From the cell containing the given text, extract its center point as (X, Y) coordinate. 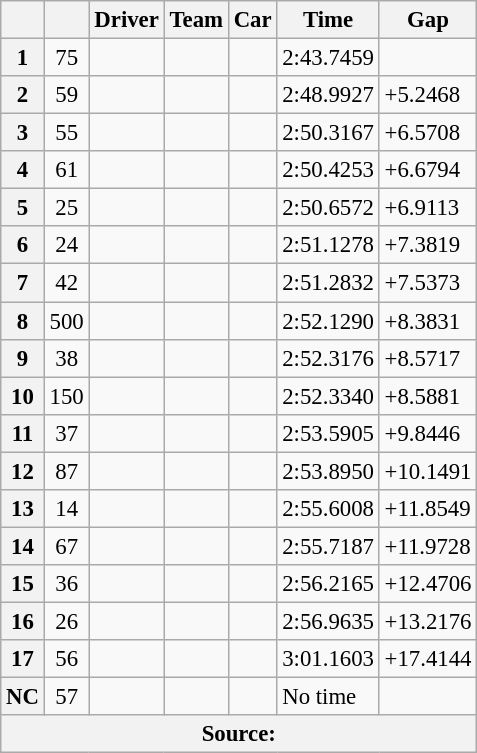
Driver (126, 20)
1 (23, 58)
+8.3831 (428, 321)
Time (328, 20)
2:53.8950 (328, 471)
2:52.3340 (328, 396)
+7.3819 (428, 245)
59 (66, 95)
61 (66, 170)
2:55.7187 (328, 546)
2:43.7459 (328, 58)
2:50.3167 (328, 133)
2:51.2832 (328, 283)
38 (66, 358)
13 (23, 509)
+9.8446 (428, 433)
2:56.2165 (328, 584)
Car (252, 20)
+17.4144 (428, 659)
11 (23, 433)
12 (23, 471)
67 (66, 546)
+11.8549 (428, 509)
+8.5717 (428, 358)
5 (23, 208)
75 (66, 58)
15 (23, 584)
26 (66, 621)
6 (23, 245)
+6.9113 (428, 208)
+6.5708 (428, 133)
24 (66, 245)
2:48.9927 (328, 95)
9 (23, 358)
55 (66, 133)
3:01.1603 (328, 659)
+8.5881 (428, 396)
7 (23, 283)
Gap (428, 20)
16 (23, 621)
Source: (239, 734)
+12.4706 (428, 584)
+5.2468 (428, 95)
8 (23, 321)
2:51.1278 (328, 245)
2:50.6572 (328, 208)
500 (66, 321)
No time (328, 697)
2:55.6008 (328, 509)
NC (23, 697)
+13.2176 (428, 621)
2:52.3176 (328, 358)
150 (66, 396)
10 (23, 396)
2:50.4253 (328, 170)
Team (196, 20)
2:53.5905 (328, 433)
17 (23, 659)
2 (23, 95)
3 (23, 133)
56 (66, 659)
+6.6794 (428, 170)
57 (66, 697)
36 (66, 584)
+11.9728 (428, 546)
25 (66, 208)
42 (66, 283)
2:52.1290 (328, 321)
+7.5373 (428, 283)
+10.1491 (428, 471)
2:56.9635 (328, 621)
37 (66, 433)
87 (66, 471)
4 (23, 170)
